Identify which cell holds the provided text, then report its (X, Y) central coordinate. 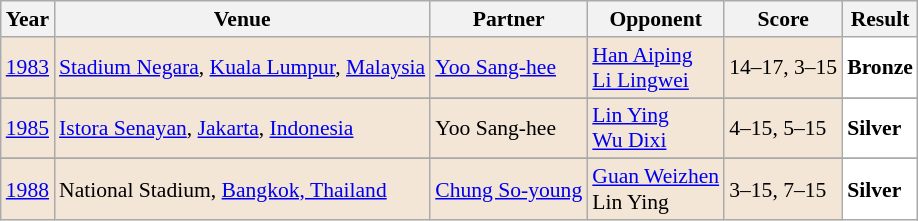
Lin Ying Wu Dixi (656, 128)
Opponent (656, 19)
National Stadium, Bangkok, Thailand (242, 190)
Han Aiping Li Lingwei (656, 68)
Score (783, 19)
Year (28, 19)
Result (880, 19)
Bronze (880, 68)
3–15, 7–15 (783, 190)
Venue (242, 19)
Partner (508, 19)
1983 (28, 68)
Istora Senayan, Jakarta, Indonesia (242, 128)
1988 (28, 190)
1985 (28, 128)
Guan Weizhen Lin Ying (656, 190)
Chung So-young (508, 190)
Stadium Negara, Kuala Lumpur, Malaysia (242, 68)
14–17, 3–15 (783, 68)
4–15, 5–15 (783, 128)
